Search for the cell housing the specified text and yield its (X, Y) center coordinate. 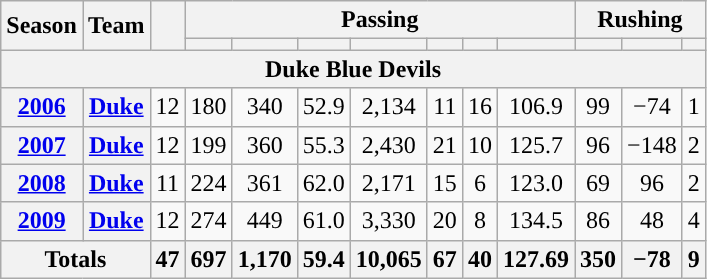
−148 (652, 145)
15 (444, 183)
4 (694, 221)
340 (264, 107)
Totals (76, 259)
86 (598, 221)
52.9 (324, 107)
2,430 (388, 145)
360 (264, 145)
199 (208, 145)
2009 (42, 221)
Season (42, 26)
62.0 (324, 183)
Team (116, 26)
180 (208, 107)
2,171 (388, 183)
Passing (380, 20)
2006 (42, 107)
127.69 (536, 259)
Duke Blue Devils (354, 69)
106.9 (536, 107)
9 (694, 259)
2007 (42, 145)
47 (168, 259)
3,330 (388, 221)
20 (444, 221)
55.3 (324, 145)
61.0 (324, 221)
67 (444, 259)
361 (264, 183)
134.5 (536, 221)
125.7 (536, 145)
−78 (652, 259)
16 (480, 107)
59.4 (324, 259)
697 (208, 259)
1,170 (264, 259)
350 (598, 259)
−74 (652, 107)
99 (598, 107)
10,065 (388, 259)
Rushing (640, 20)
1 (694, 107)
6 (480, 183)
8 (480, 221)
10 (480, 145)
48 (652, 221)
40 (480, 259)
224 (208, 183)
123.0 (536, 183)
69 (598, 183)
2,134 (388, 107)
274 (208, 221)
449 (264, 221)
21 (444, 145)
2008 (42, 183)
